Extract the (x, y) coordinate from the center of the cell holding the provided text.  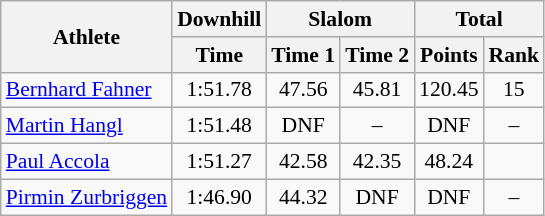
Pirmin Zurbriggen (86, 197)
47.56 (303, 90)
Time 2 (377, 55)
Downhill (219, 19)
15 (514, 90)
1:46.90 (219, 197)
48.24 (448, 162)
Slalom (340, 19)
Points (448, 55)
Total (479, 19)
Athlete (86, 36)
1:51.27 (219, 162)
1:51.48 (219, 126)
44.32 (303, 197)
Martin Hangl (86, 126)
Rank (514, 55)
120.45 (448, 90)
45.81 (377, 90)
42.35 (377, 162)
1:51.78 (219, 90)
Paul Accola (86, 162)
Time (219, 55)
42.58 (303, 162)
Bernhard Fahner (86, 90)
Time 1 (303, 55)
